Return the (x, y) coordinate for the center point of the cell that contains the specified text.  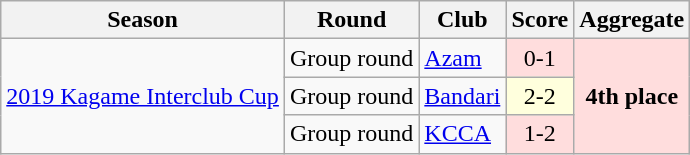
Season (143, 20)
Score (540, 20)
Aggregate (632, 20)
KCCA (462, 134)
1-2 (540, 134)
2019 Kagame Interclub Cup (143, 96)
4th place (632, 96)
Round (351, 20)
Bandari (462, 96)
Club (462, 20)
Azam (462, 58)
2-2 (540, 96)
0-1 (540, 58)
